Search for the cell housing the specified text and yield its [X, Y] center coordinate. 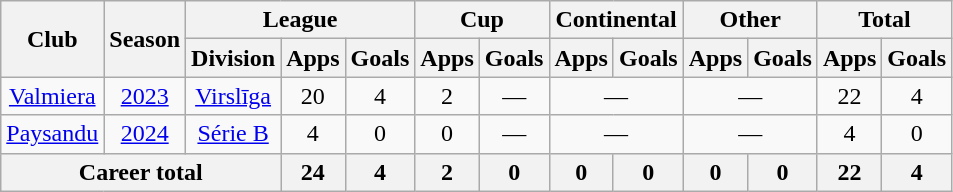
24 [313, 172]
Virslīga [234, 96]
Division [234, 58]
Other [750, 20]
Cup [482, 20]
20 [313, 96]
League [300, 20]
Season [145, 39]
Série B [234, 134]
Club [52, 39]
Career total [141, 172]
Continental [616, 20]
Valmiera [52, 96]
Paysandu [52, 134]
2024 [145, 134]
Total [884, 20]
2023 [145, 96]
